Find where the given text appears and provide that cell's center as [X, Y] coordinate. 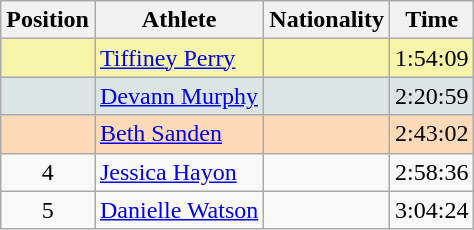
2:58:36 [432, 172]
Position [48, 20]
Jessica Hayon [178, 172]
Time [432, 20]
Tiffiney Perry [178, 58]
Devann Murphy [178, 96]
3:04:24 [432, 210]
4 [48, 172]
2:43:02 [432, 134]
Danielle Watson [178, 210]
Athlete [178, 20]
Nationality [327, 20]
1:54:09 [432, 58]
5 [48, 210]
2:20:59 [432, 96]
Beth Sanden [178, 134]
